Scan for the cell matching the given text and deliver its (x, y) coordinate at center. 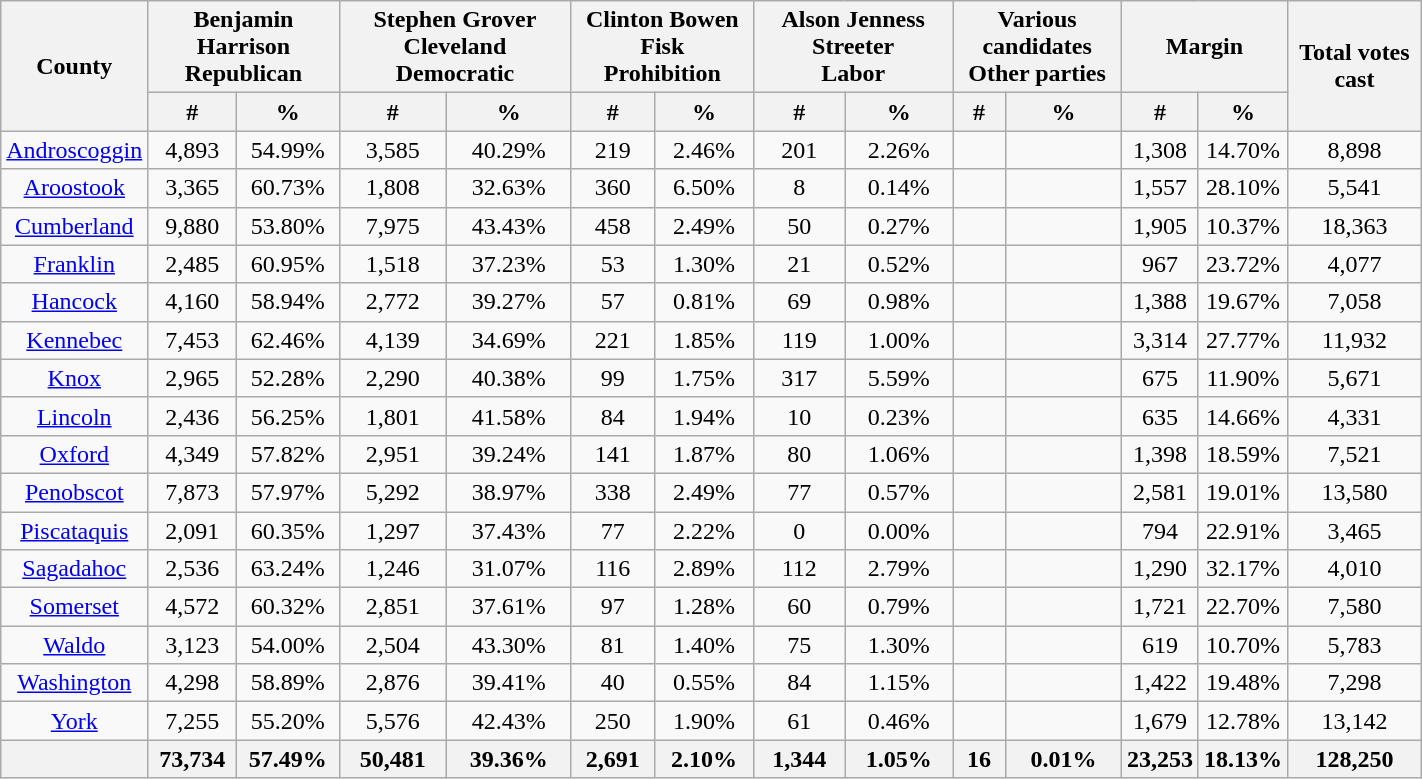
619 (1160, 645)
19.67% (1242, 302)
1,422 (1160, 683)
6.50% (704, 188)
18.13% (1242, 759)
5,671 (1355, 378)
0.98% (899, 302)
250 (613, 721)
12.78% (1242, 721)
Sagadahoc (74, 569)
32.63% (509, 188)
60.95% (288, 264)
80 (800, 454)
2,504 (393, 645)
2,772 (393, 302)
1,801 (393, 416)
4,572 (192, 607)
5,783 (1355, 645)
635 (1160, 416)
10.70% (1242, 645)
141 (613, 454)
1,308 (1160, 150)
22.70% (1242, 607)
10 (800, 416)
7,975 (393, 226)
54.00% (288, 645)
3,465 (1355, 531)
7,298 (1355, 683)
9,880 (192, 226)
Piscataquis (74, 531)
37.61% (509, 607)
1,721 (1160, 607)
37.43% (509, 531)
112 (800, 569)
7,453 (192, 340)
23.72% (1242, 264)
5,576 (393, 721)
16 (980, 759)
221 (613, 340)
County (74, 66)
4,160 (192, 302)
7,058 (1355, 302)
Washington (74, 683)
360 (613, 188)
0.14% (899, 188)
Stephen Grover ClevelandDemocratic (455, 47)
1.28% (704, 607)
19.48% (1242, 683)
13,580 (1355, 492)
2,091 (192, 531)
23,253 (1160, 759)
52.28% (288, 378)
73,734 (192, 759)
60 (800, 607)
7,580 (1355, 607)
0.46% (899, 721)
2,951 (393, 454)
57.49% (288, 759)
3,123 (192, 645)
7,873 (192, 492)
Knox (74, 378)
2.26% (899, 150)
1,246 (393, 569)
7,255 (192, 721)
1,905 (1160, 226)
57.82% (288, 454)
1.00% (899, 340)
2,691 (613, 759)
5,292 (393, 492)
119 (800, 340)
2.22% (704, 531)
10.37% (1242, 226)
4,298 (192, 683)
39.24% (509, 454)
97 (613, 607)
32.17% (1242, 569)
81 (613, 645)
0.00% (899, 531)
Alson Jenness StreeterLabor (854, 47)
338 (613, 492)
4,010 (1355, 569)
Penobscot (74, 492)
13,142 (1355, 721)
4,893 (192, 150)
1,344 (800, 759)
14.66% (1242, 416)
4,139 (393, 340)
57 (613, 302)
128,250 (1355, 759)
39.41% (509, 683)
19.01% (1242, 492)
Benjamin HarrisonRepublican (244, 47)
42.43% (509, 721)
Waldo (74, 645)
43.43% (509, 226)
56.25% (288, 416)
63.24% (288, 569)
Franklin (74, 264)
1,297 (393, 531)
1.87% (704, 454)
1,290 (1160, 569)
58.89% (288, 683)
7,521 (1355, 454)
55.20% (288, 721)
4,349 (192, 454)
60.35% (288, 531)
2,581 (1160, 492)
31.07% (509, 569)
0.27% (899, 226)
2.79% (899, 569)
53.80% (288, 226)
0 (800, 531)
39.27% (509, 302)
0.79% (899, 607)
1.90% (704, 721)
Cumberland (74, 226)
1.40% (704, 645)
21 (800, 264)
8 (800, 188)
2,436 (192, 416)
0.01% (1063, 759)
4,331 (1355, 416)
61 (800, 721)
41.58% (509, 416)
Clinton Bowen FiskProhibition (662, 47)
0.52% (899, 264)
11.90% (1242, 378)
458 (613, 226)
34.69% (509, 340)
40 (613, 683)
1.75% (704, 378)
Kennebec (74, 340)
Somerset (74, 607)
60.73% (288, 188)
2,851 (393, 607)
1,388 (1160, 302)
Oxford (74, 454)
1.15% (899, 683)
62.46% (288, 340)
0.81% (704, 302)
2,536 (192, 569)
967 (1160, 264)
99 (613, 378)
1.94% (704, 416)
2,965 (192, 378)
0.57% (899, 492)
1.05% (899, 759)
3,585 (393, 150)
1,398 (1160, 454)
Androscoggin (74, 150)
2,290 (393, 378)
5.59% (899, 378)
8,898 (1355, 150)
4,077 (1355, 264)
Hancock (74, 302)
0.55% (704, 683)
40.29% (509, 150)
675 (1160, 378)
1,808 (393, 188)
1.85% (704, 340)
50 (800, 226)
28.10% (1242, 188)
54.99% (288, 150)
22.91% (1242, 531)
50,481 (393, 759)
14.70% (1242, 150)
1,557 (1160, 188)
5,541 (1355, 188)
2.10% (704, 759)
794 (1160, 531)
317 (800, 378)
18,363 (1355, 226)
75 (800, 645)
27.77% (1242, 340)
53 (613, 264)
201 (800, 150)
57.97% (288, 492)
1.06% (899, 454)
219 (613, 150)
60.32% (288, 607)
3,314 (1160, 340)
0.23% (899, 416)
37.23% (509, 264)
Aroostook (74, 188)
18.59% (1242, 454)
2.46% (704, 150)
York (74, 721)
3,365 (192, 188)
39.36% (509, 759)
Margin (1204, 47)
40.38% (509, 378)
2.89% (704, 569)
11,932 (1355, 340)
2,876 (393, 683)
38.97% (509, 492)
116 (613, 569)
58.94% (288, 302)
1,679 (1160, 721)
69 (800, 302)
Various candidatesOther parties (1038, 47)
Lincoln (74, 416)
43.30% (509, 645)
2,485 (192, 264)
1,518 (393, 264)
Total votes cast (1355, 66)
